Return (x, y) of the center of cell containing provided text 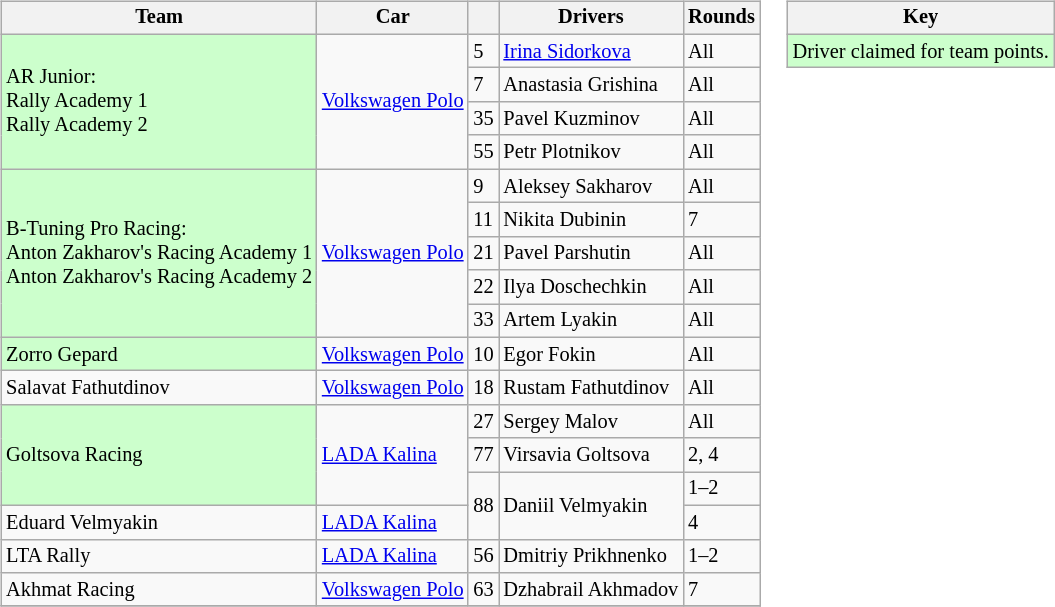
27 (483, 422)
Goltsova Racing (159, 456)
21 (483, 253)
Dmitriy Prikhnenko (590, 556)
11 (483, 220)
Artem Lyakin (590, 321)
Car (392, 18)
Key (921, 18)
Drivers (590, 18)
56 (483, 556)
Nikita Dubinin (590, 220)
Anastasia Grishina (590, 85)
Eduard Velmyakin (159, 522)
Pavel Kuzminov (590, 119)
Egor Fokin (590, 354)
Aleksey Sakharov (590, 186)
Ilya Doschechkin (590, 287)
22 (483, 287)
LTA Rally (159, 556)
Driver claimed for team points. (921, 51)
Daniil Velmyakin (590, 506)
4 (722, 522)
18 (483, 388)
88 (483, 506)
Team (159, 18)
Salavat Fathutdinov (159, 388)
10 (483, 354)
Rounds (722, 18)
9 (483, 186)
Pavel Parshutin (590, 253)
63 (483, 590)
33 (483, 321)
Virsavia Goltsova (590, 455)
Irina Sidorkova (590, 51)
Dzhabrail Akhmadov (590, 590)
AR Junior:Rally Academy 1Rally Academy 2 (159, 102)
Sergey Malov (590, 422)
B-Tuning Pro Racing:Anton Zakharov's Racing Academy 1Anton Zakharov's Racing Academy 2 (159, 253)
5 (483, 51)
2, 4 (722, 455)
35 (483, 119)
Zorro Gepard (159, 354)
Akhmat Racing (159, 590)
Petr Plotnikov (590, 152)
Rustam Fathutdinov (590, 388)
55 (483, 152)
77 (483, 455)
